Identify which cell holds the provided text, then report its (x, y) central coordinate. 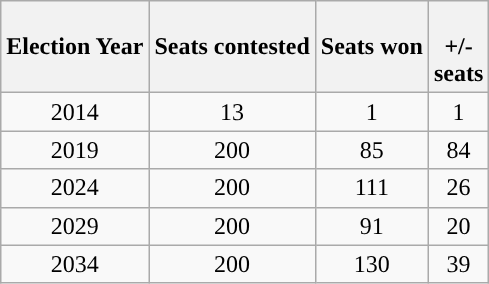
Seats won (372, 47)
2019 (75, 150)
20 (458, 226)
2024 (75, 188)
91 (372, 226)
Election Year (75, 47)
84 (458, 150)
39 (458, 264)
13 (232, 112)
26 (458, 188)
2014 (75, 112)
130 (372, 264)
Seats contested (232, 47)
2029 (75, 226)
85 (372, 150)
+/-seats (458, 47)
111 (372, 188)
2034 (75, 264)
